From the cell containing the given text, extract its center point as (X, Y) coordinate. 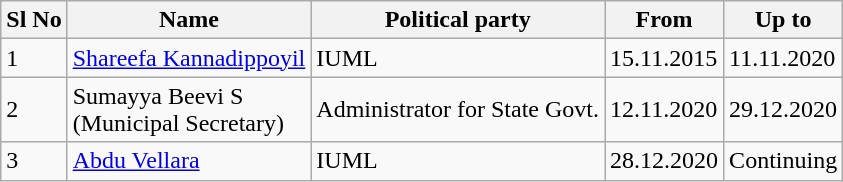
Continuing (784, 161)
Up to (784, 20)
29.12.2020 (784, 110)
12.11.2020 (664, 110)
Name (189, 20)
2 (34, 110)
3 (34, 161)
Administrator for State Govt. (458, 110)
Sl No (34, 20)
Sumayya Beevi S(Municipal Secretary) (189, 110)
11.11.2020 (784, 58)
1 (34, 58)
Political party (458, 20)
Abdu Vellara (189, 161)
From (664, 20)
28.12.2020 (664, 161)
Shareefa Kannadippoyil (189, 58)
15.11.2015 (664, 58)
